Return (x, y) of the center of cell containing provided text 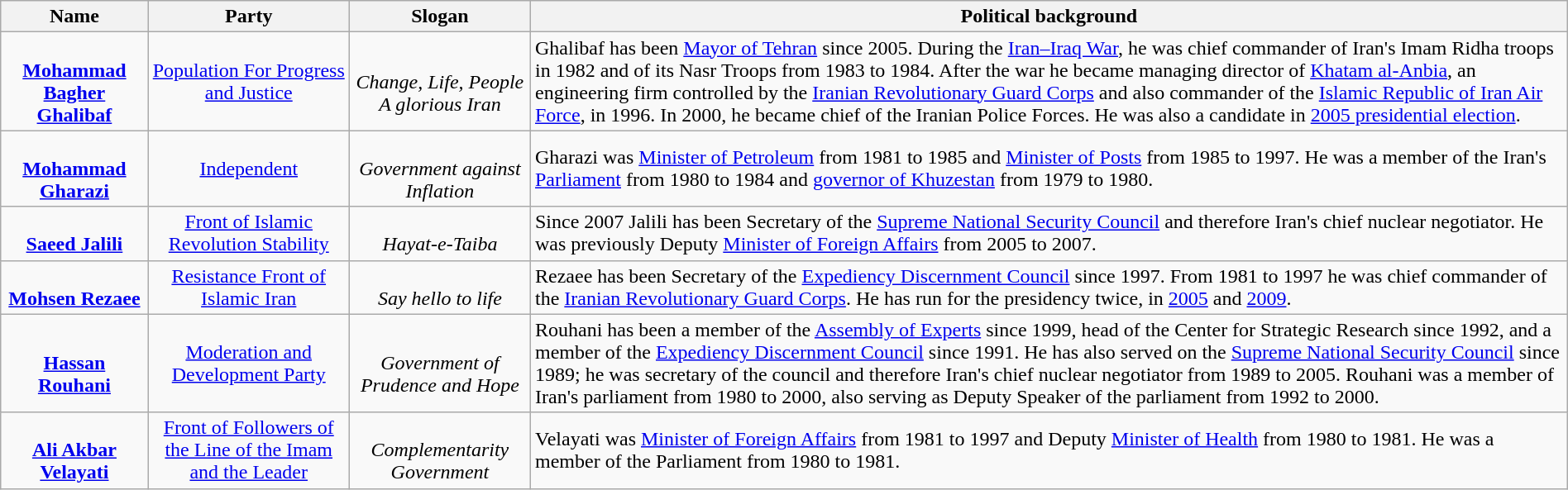
Resistance Front of Islamic Iran (248, 288)
Political background (1049, 17)
Front of Islamic Revolution Stability (248, 233)
Independent (248, 169)
Government of Prudence and Hope (440, 364)
Government against Inflation (440, 169)
Hayat-e-Taiba (440, 233)
Population For Progress and Justice (248, 81)
Front of Followers of the Line of the Imam and the Leader (248, 450)
Complementarity Government (440, 450)
Hassan Rouhani (74, 364)
Slogan (440, 17)
Saeed Jalili (74, 233)
Mohsen Rezaee (74, 288)
Mohammad Bagher Ghalibaf (74, 81)
Change, Life, PeopleA glorious Iran (440, 81)
Mohammad Gharazi (74, 169)
Name (74, 17)
Say hello to life (440, 288)
Ali Akbar Velayati (74, 450)
Moderation and Development Party (248, 364)
Party (248, 17)
